Return the (x, y) coordinate for the center point of the cell that contains the specified text.  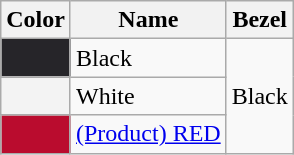
Bezel (260, 20)
Color (36, 20)
Name (148, 20)
(Product) RED (148, 134)
White (148, 96)
